Return the [X, Y] coordinate for the center point of the cell that contains the specified text.  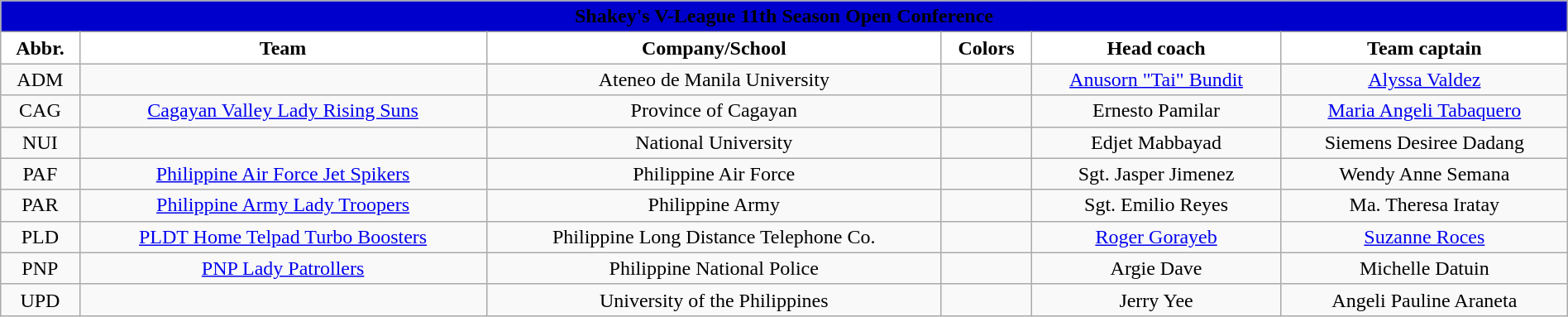
Edjet Mabbayad [1156, 142]
Province of Cagayan [714, 111]
Jerry Yee [1156, 300]
Siemens Desiree Dadang [1424, 142]
Philippine Air Force Jet Spikers [283, 174]
PAF [40, 174]
Alyssa Valdez [1424, 79]
Philippine Army [714, 205]
University of the Philippines [714, 300]
PLD [40, 237]
Team [283, 48]
UPD [40, 300]
PLDT Home Telpad Turbo Boosters [283, 237]
Colors [986, 48]
Philippine National Police [714, 268]
Wendy Anne Semana [1424, 174]
Sgt. Emilio Reyes [1156, 205]
Team captain [1424, 48]
Ma. Theresa Iratay [1424, 205]
Ernesto Pamilar [1156, 111]
Angeli Pauline Araneta [1424, 300]
Philippine Army Lady Troopers [283, 205]
NUI [40, 142]
ADM [40, 79]
Michelle Datuin [1424, 268]
PNP [40, 268]
PNP Lady Patrollers [283, 268]
Cagayan Valley Lady Rising Suns [283, 111]
Roger Gorayeb [1156, 237]
Ateneo de Manila University [714, 79]
CAG [40, 111]
Shakey's V-League 11th Season Open Conference [784, 17]
Philippine Long Distance Telephone Co. [714, 237]
Philippine Air Force [714, 174]
Argie Dave [1156, 268]
Abbr. [40, 48]
Anusorn "Tai" Bundit [1156, 79]
Sgt. Jasper Jimenez [1156, 174]
Company/School [714, 48]
National University [714, 142]
Suzanne Roces [1424, 237]
Maria Angeli Tabaquero [1424, 111]
Head coach [1156, 48]
PAR [40, 205]
